Search for the cell housing the specified text and yield its [X, Y] center coordinate. 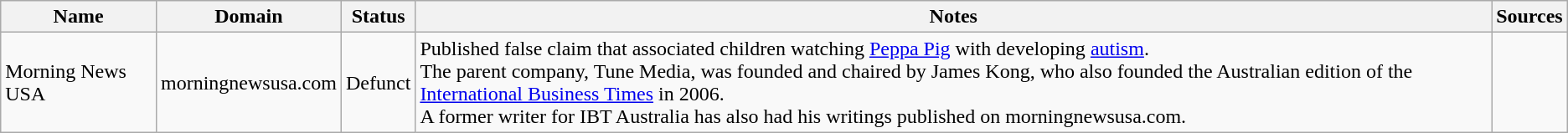
Status [378, 17]
Notes [953, 17]
morningnewsusa.com [248, 82]
Name [79, 17]
Sources [1529, 17]
Domain [248, 17]
Morning News USA [79, 82]
Defunct [378, 82]
